Provide the [x, y] coordinate of the cell's center where the given text is located.  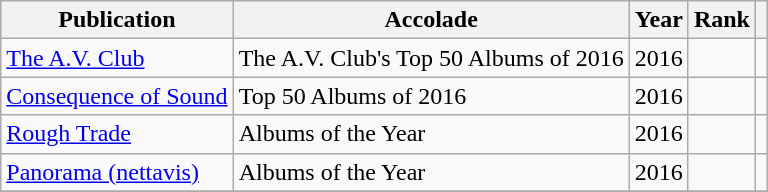
Top 50 Albums of 2016 [431, 96]
Consequence of Sound [117, 96]
Panorama (nettavis) [117, 172]
Accolade [431, 20]
Publication [117, 20]
The A.V. Club's Top 50 Albums of 2016 [431, 58]
Rough Trade [117, 134]
Year [658, 20]
Rank [722, 20]
The A.V. Club [117, 58]
